Locate the cell with the specified text and output its [X, Y] center coordinate. 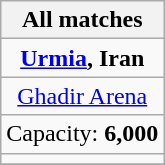
Urmia, Iran [82, 58]
Ghadir Arena [82, 96]
All matches [82, 20]
Capacity: 6,000 [82, 134]
